Extract the [X, Y] coordinate from the center of the cell holding the provided text.  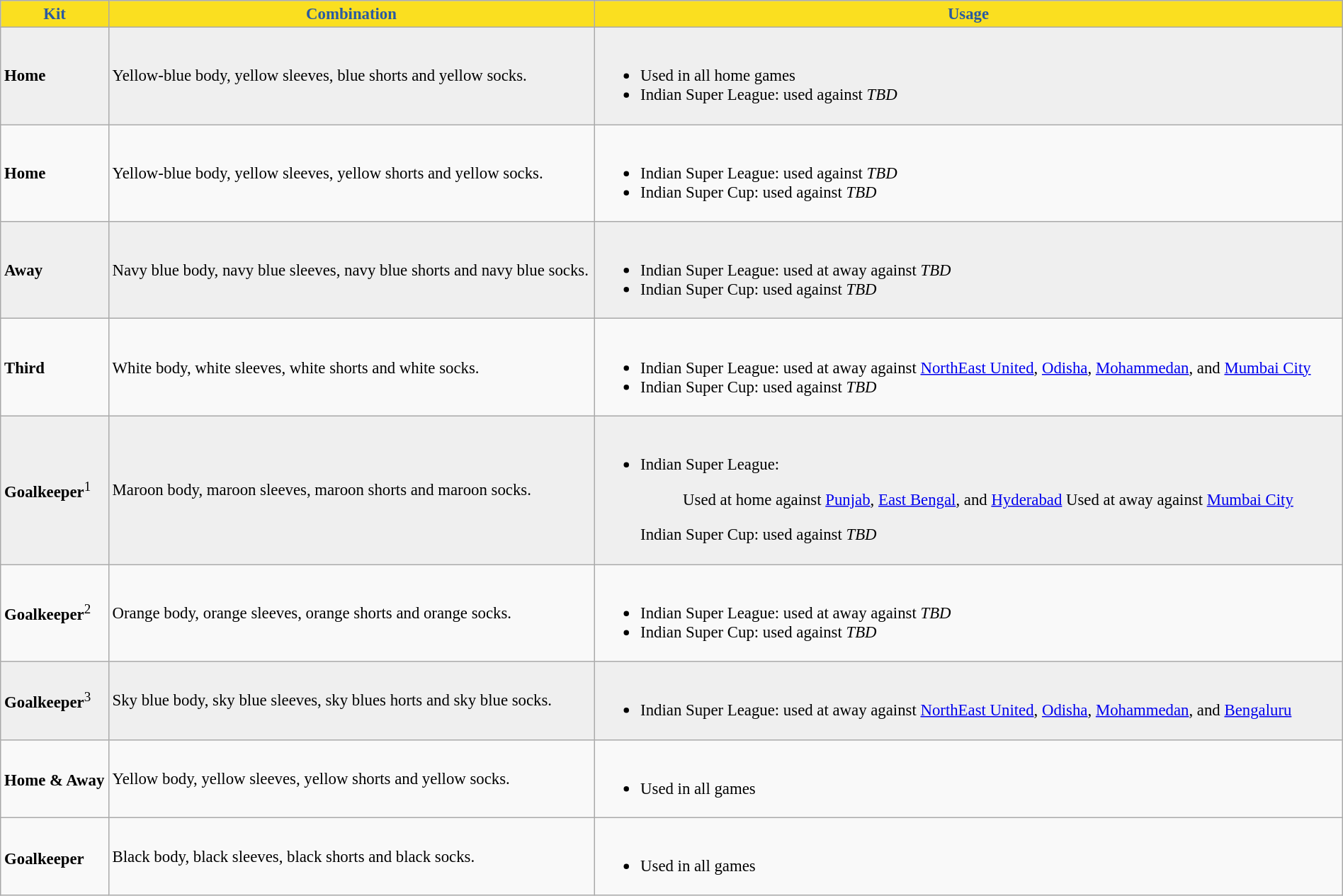
Home & Away [55, 778]
Goalkeeper3 [55, 701]
Indian Super League: used against TBDIndian Super Cup: used against TBD [968, 173]
Yellow-blue body, yellow sleeves, blue shorts and yellow socks. [351, 76]
Third [55, 367]
Goalkeeper1 [55, 490]
Goalkeeper2 [55, 613]
Usage [968, 14]
Indian Super League: used at away against NorthEast United, Odisha, Mohammedan, and Bengaluru [968, 701]
Navy blue body, navy blue sleeves, navy blue shorts and navy blue socks. [351, 271]
Indian Super League: used at away against NorthEast United, Odisha, Mohammedan, and Mumbai CityIndian Super Cup: used against TBD [968, 367]
White body, white sleeves, white shorts and white socks. [351, 367]
Yellow-blue body, yellow sleeves, yellow shorts and yellow socks. [351, 173]
Sky blue body, sky blue sleeves, sky blues horts and sky blue socks. [351, 701]
Yellow body, yellow sleeves, yellow shorts and yellow socks. [351, 778]
Used in all home gamesIndian Super League: used against TBD [968, 76]
Orange body, orange sleeves, orange shorts and orange socks. [351, 613]
Combination [351, 14]
Away [55, 271]
Black body, black sleeves, black shorts and black socks. [351, 856]
Maroon body, maroon sleeves, maroon shorts and maroon socks. [351, 490]
Kit [55, 14]
Indian Super League:Used at home against Punjab, East Bengal, and Hyderabad Used at away against Mumbai CityIndian Super Cup: used against TBD [968, 490]
Goalkeeper [55, 856]
